Output the (x, y) coordinate of the center of the cell containing the given text.  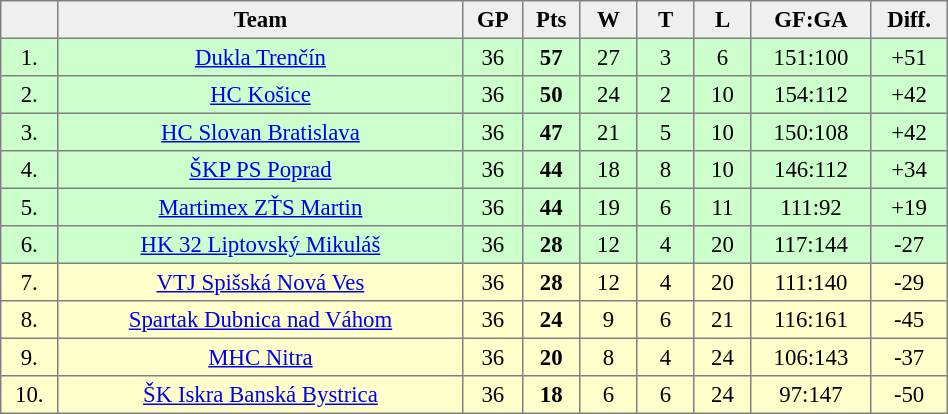
T (666, 20)
+51 (909, 57)
HK 32 Liptovský Mikuláš (260, 245)
50 (551, 95)
-29 (909, 282)
7. (30, 282)
154:112 (811, 95)
111:92 (811, 207)
Team (260, 20)
116:161 (811, 320)
+19 (909, 207)
5. (30, 207)
5 (666, 132)
11 (722, 207)
146:112 (811, 170)
2 (666, 95)
ŠKP PS Poprad (260, 170)
4. (30, 170)
47 (551, 132)
9. (30, 357)
117:144 (811, 245)
6. (30, 245)
10. (30, 395)
+34 (909, 170)
Spartak Dubnica nad Váhom (260, 320)
-37 (909, 357)
-45 (909, 320)
L (722, 20)
97:147 (811, 395)
VTJ Spišská Nová Ves (260, 282)
Dukla Trenčín (260, 57)
HC Košice (260, 95)
3. (30, 132)
MHC Nitra (260, 357)
W (608, 20)
9 (608, 320)
GP (492, 20)
GF:GA (811, 20)
106:143 (811, 357)
2. (30, 95)
HC Slovan Bratislava (260, 132)
Martimex ZŤS Martin (260, 207)
Pts (551, 20)
150:108 (811, 132)
19 (608, 207)
151:100 (811, 57)
1. (30, 57)
-50 (909, 395)
8. (30, 320)
27 (608, 57)
ŠK Iskra Banská Bystrica (260, 395)
3 (666, 57)
-27 (909, 245)
Diff. (909, 20)
111:140 (811, 282)
57 (551, 57)
